Pinpoint the cell where the given text exists, returning its (X, Y) midpoint coordinate. 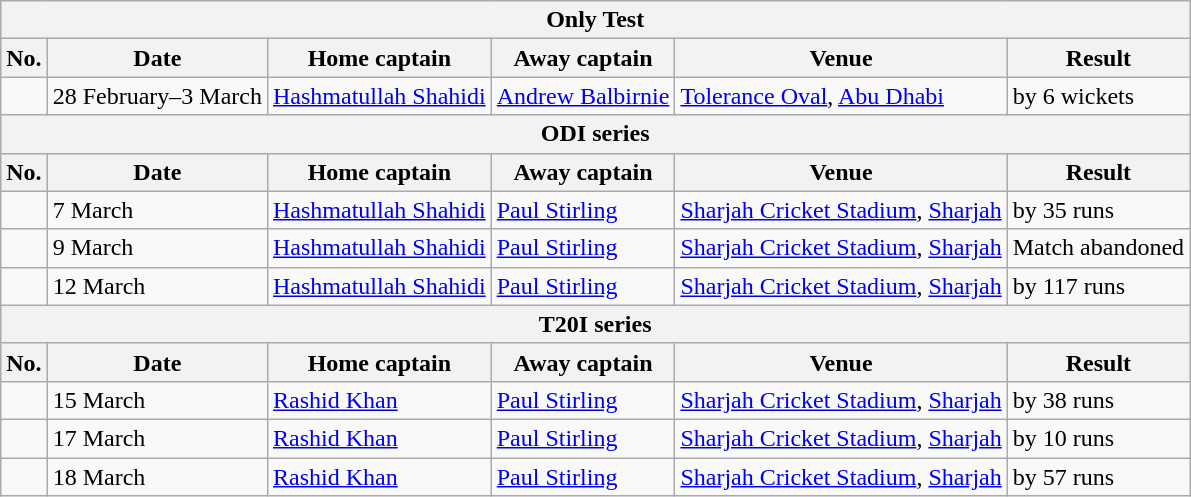
9 March (157, 248)
15 March (157, 400)
ODI series (596, 134)
28 February–3 March (157, 96)
by 35 runs (1098, 210)
7 March (157, 210)
12 March (157, 286)
Only Test (596, 20)
18 March (157, 477)
17 March (157, 438)
Tolerance Oval, Abu Dhabi (841, 96)
T20I series (596, 324)
Andrew Balbirnie (583, 96)
by 6 wickets (1098, 96)
by 10 runs (1098, 438)
by 57 runs (1098, 477)
by 117 runs (1098, 286)
by 38 runs (1098, 400)
Match abandoned (1098, 248)
